Return [x, y] of the center of cell containing provided text 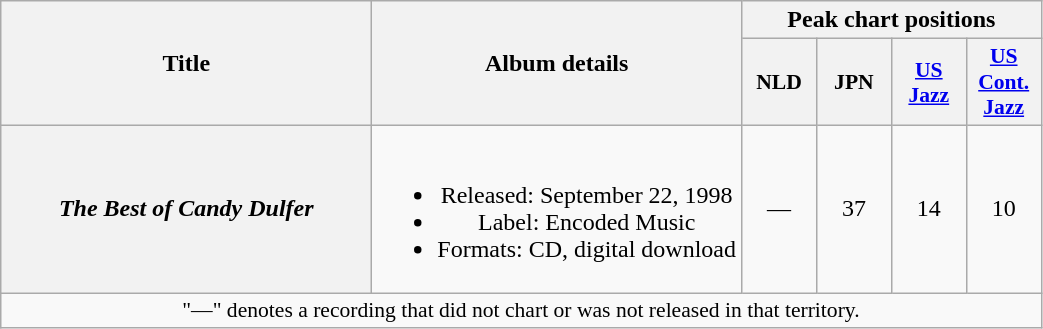
The Best of Candy Dulfer [186, 208]
10 [1004, 208]
NLD [780, 82]
Title [186, 64]
Album details [557, 64]
USJazz [928, 82]
JPN [854, 82]
— [780, 208]
Peak chart positions [892, 20]
USCont.Jazz [1004, 82]
14 [928, 208]
"—" denotes a recording that did not chart or was not released in that territory. [521, 310]
Released: September 22, 1998Label: Encoded MusicFormats: CD, digital download [557, 208]
37 [854, 208]
